Return [x, y] of the center of cell containing provided text 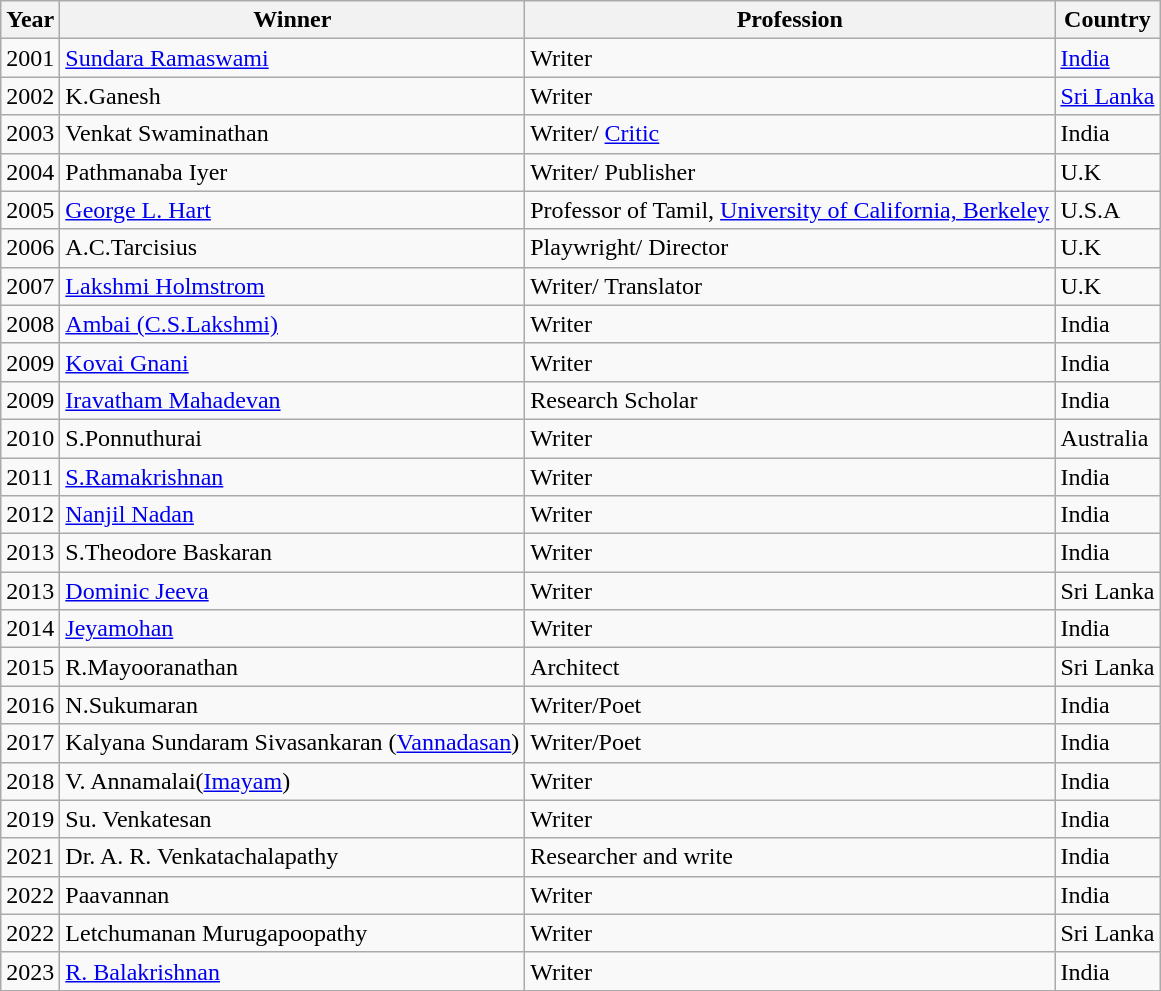
2011 [30, 477]
Researcher and write [790, 857]
Writer/ Publisher [790, 172]
Country [1108, 20]
K.Ganesh [292, 96]
Writer/ Translator [790, 286]
R. Balakrishnan [292, 971]
2023 [30, 971]
Ambai (C.S.Lakshmi) [292, 324]
2019 [30, 819]
Profession [790, 20]
Pathmanaba Iyer [292, 172]
2001 [30, 58]
2008 [30, 324]
Sundara Ramaswami [292, 58]
S.Ramakrishnan [292, 477]
2015 [30, 667]
Nanjil Nadan [292, 515]
2014 [30, 629]
Venkat Swaminathan [292, 134]
Dr. A. R. Venkatachalapathy [292, 857]
Research Scholar [790, 400]
Australia [1108, 438]
Professor of Tamil, University of California, Berkeley [790, 210]
Winner [292, 20]
A.C.Tarcisius [292, 248]
Paavannan [292, 895]
Year [30, 20]
2007 [30, 286]
Dominic Jeeva [292, 591]
2002 [30, 96]
Kovai Gnani [292, 362]
2012 [30, 515]
2005 [30, 210]
2016 [30, 705]
George L. Hart [292, 210]
2021 [30, 857]
2010 [30, 438]
Architect [790, 667]
2004 [30, 172]
Playwright/ Director [790, 248]
Writer/ Critic [790, 134]
S.Ponnuthurai [292, 438]
V. Annamalai(Imayam) [292, 781]
2017 [30, 743]
Letchumanan Murugapoopathy [292, 933]
Lakshmi Holmstrom [292, 286]
Jeyamohan [292, 629]
S.Theodore Baskaran [292, 553]
Su. Venkatesan [292, 819]
Iravatham Mahadevan [292, 400]
N.Sukumaran [292, 705]
U.S.A [1108, 210]
Kalyana Sundaram Sivasankaran (Vannadasan) [292, 743]
2006 [30, 248]
R.Mayooranathan [292, 667]
2003 [30, 134]
2018 [30, 781]
